Extract the [X, Y] coordinate from the center of the cell holding the provided text.  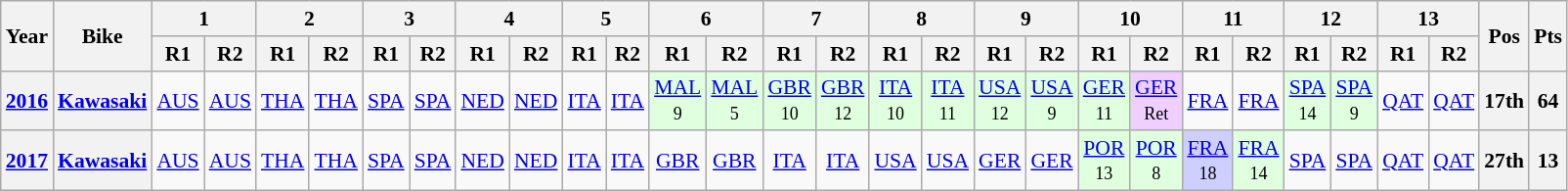
Pts [1548, 35]
GBR10 [790, 100]
3 [409, 19]
USA9 [1052, 100]
POR8 [1155, 161]
ITA10 [895, 100]
2016 [27, 100]
SPA9 [1354, 100]
SPA14 [1308, 100]
5 [606, 19]
6 [706, 19]
10 [1130, 19]
MAL5 [734, 100]
FRA18 [1207, 161]
GER11 [1105, 100]
8 [921, 19]
27th [1503, 161]
USA12 [999, 100]
Pos [1503, 35]
64 [1548, 100]
1 [203, 19]
11 [1233, 19]
GERRet [1155, 100]
12 [1331, 19]
FRA14 [1258, 161]
MAL9 [677, 100]
ITA11 [948, 100]
Bike [102, 35]
9 [1026, 19]
2 [309, 19]
POR13 [1105, 161]
4 [508, 19]
Year [27, 35]
17th [1503, 100]
GBR12 [843, 100]
7 [815, 19]
2017 [27, 161]
